Detect which cell encompasses the target text, then output its [X, Y] center coordinate. 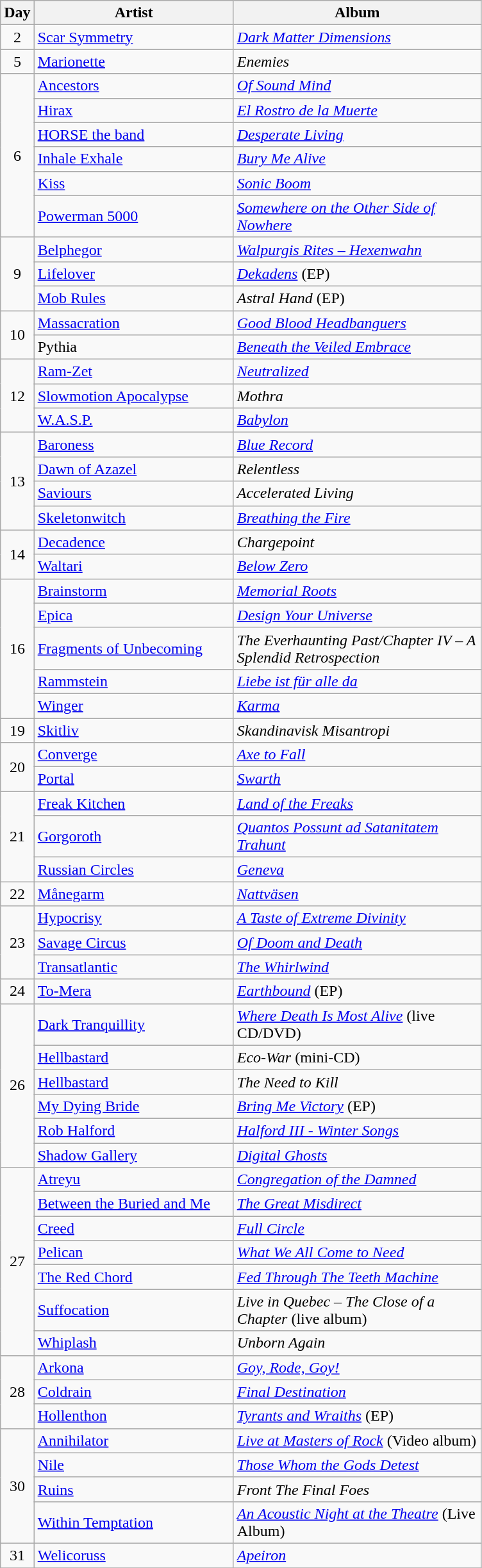
21 [17, 837]
Portal [133, 779]
Nattväsen [357, 894]
HORSE the band [133, 135]
Dekadens (EP) [357, 274]
Freak Kitchen [133, 804]
Skandinavisk Misantropi [357, 730]
Coldrain [133, 1392]
Bury Me Alive [357, 159]
Tyrants and Wraiths (EP) [357, 1416]
Those Whom the Gods Detest [357, 1465]
Pythia [133, 347]
Månegarm [133, 894]
Quantos Possunt ad Satanitatem Trahunt [357, 837]
The Need to Kill [357, 1082]
Liebe ist für alle da [357, 681]
Of Sound Mind [357, 86]
12 [17, 396]
Halford III - Winter Songs [357, 1130]
Sonic Boom [357, 183]
Baroness [133, 445]
5 [17, 62]
Epica [133, 615]
26 [17, 1085]
27 [17, 1261]
22 [17, 894]
Front The Final Foes [357, 1489]
9 [17, 274]
Skeletonwitch [133, 518]
El Rostro de la Muerte [357, 110]
24 [17, 991]
31 [17, 1555]
Saviours [133, 493]
Earthbound (EP) [357, 991]
2 [17, 37]
Hollenthon [133, 1416]
Axe to Fall [357, 755]
Bring Me Victory (EP) [357, 1106]
Ram-Zet [133, 372]
Hirax [133, 110]
Astral Hand (EP) [357, 298]
30 [17, 1485]
6 [17, 155]
Waltari [133, 566]
Massacration [133, 322]
Desperate Living [357, 135]
Live at Masters of Rock (Video album) [357, 1440]
Within Temptation [133, 1523]
Brainstorm [133, 591]
28 [17, 1392]
Memorial Roots [357, 591]
The Red Chord [133, 1277]
Rob Halford [133, 1130]
Shadow Gallery [133, 1155]
Arkona [133, 1367]
Nile [133, 1465]
16 [17, 648]
Decadence [133, 542]
Between the Buried and Me [133, 1204]
Scar Symmetry [133, 37]
Ruins [133, 1489]
Fed Through The Teeth Machine [357, 1277]
Dawn of Azazel [133, 469]
Congregation of the Damned [357, 1180]
Marionette [133, 62]
Unborn Again [357, 1343]
Dark Matter Dimensions [357, 37]
Kiss [133, 183]
To-Mera [133, 991]
Final Destination [357, 1392]
19 [17, 730]
14 [17, 554]
Whiplash [133, 1343]
Suffocation [133, 1310]
Day [17, 13]
Converge [133, 755]
13 [17, 481]
Enemies [357, 62]
Babylon [357, 420]
An Acoustic Night at the Theatre (Live Album) [357, 1523]
What We All Come to Need [357, 1253]
Skitliv [133, 730]
Karma [357, 706]
Transatlantic [133, 967]
Pelican [133, 1253]
Where Death Is Most Alive (live CD/DVD) [357, 1024]
Welicoruss [133, 1555]
Atreyu [133, 1180]
Winger [133, 706]
Lifelover [133, 274]
Geneva [357, 870]
Of Doom and Death [357, 943]
Swarth [357, 779]
Live in Quebec – The Close of a Chapter (live album) [357, 1310]
Album [357, 13]
20 [17, 767]
Eco-War (mini-CD) [357, 1057]
Neutralized [357, 372]
Accelerated Living [357, 493]
Digital Ghosts [357, 1155]
Design Your Universe [357, 615]
Artist [133, 13]
Powerman 5000 [133, 217]
Walpurgis Rites – Hexenwahn [357, 249]
Relentless [357, 469]
Breathing the Fire [357, 518]
The Everhaunting Past/Chapter IV – A Splendid Retrospection [357, 648]
Goy, Rode, Goy! [357, 1367]
Creed [133, 1228]
The Great Misdirect [357, 1204]
Somewhere on the Other Side of Nowhere [357, 217]
Annihilator [133, 1440]
Apeiron [357, 1555]
The Whirlwind [357, 967]
Inhale Exhale [133, 159]
Savage Circus [133, 943]
Rammstein [133, 681]
Beneath the Veiled Embrace [357, 347]
Dark Tranquillity [133, 1024]
23 [17, 943]
Slowmotion Apocalypse [133, 396]
Good Blood Headbanguers [357, 322]
Blue Record [357, 445]
Land of the Freaks [357, 804]
Below Zero [357, 566]
Belphegor [133, 249]
Mob Rules [133, 298]
My Dying Bride [133, 1106]
Russian Circles [133, 870]
Full Circle [357, 1228]
Hypocrisy [133, 918]
Chargepoint [357, 542]
10 [17, 334]
W.A.S.P. [133, 420]
Mothra [357, 396]
Ancestors [133, 86]
A Taste of Extreme Divinity [357, 918]
Fragments of Unbecoming [133, 648]
Gorgoroth [133, 837]
